Pinpoint the cell where the given text exists, returning its [X, Y] midpoint coordinate. 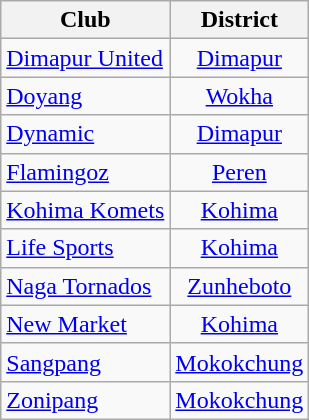
Doyang [86, 96]
Flamingoz [86, 172]
Naga Tornados [86, 286]
Wokha [240, 96]
Sangpang [86, 362]
Kohima Komets [86, 210]
Peren [240, 172]
Zunheboto [240, 286]
Zonipang [86, 400]
Life Sports [86, 248]
District [240, 20]
Dimapur United [86, 58]
Club [86, 20]
Dynamic [86, 134]
New Market [86, 324]
